Provide the (X, Y) coordinate of the cell's center where the given text is located.  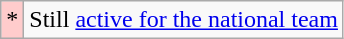
Still active for the national team (184, 20)
* (12, 20)
